Provide the (X, Y) coordinate of the cell's center where the given text is located.  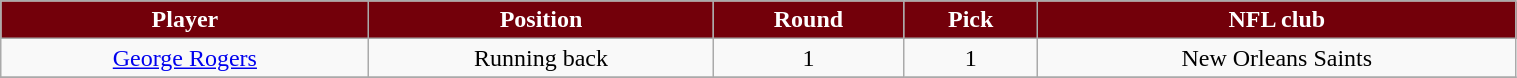
Position (541, 20)
Round (808, 20)
Running back (541, 58)
Pick (971, 20)
George Rogers (185, 58)
New Orleans Saints (1277, 58)
Player (185, 20)
NFL club (1277, 20)
